Output the (X, Y) coordinate of the center of the cell containing the given text.  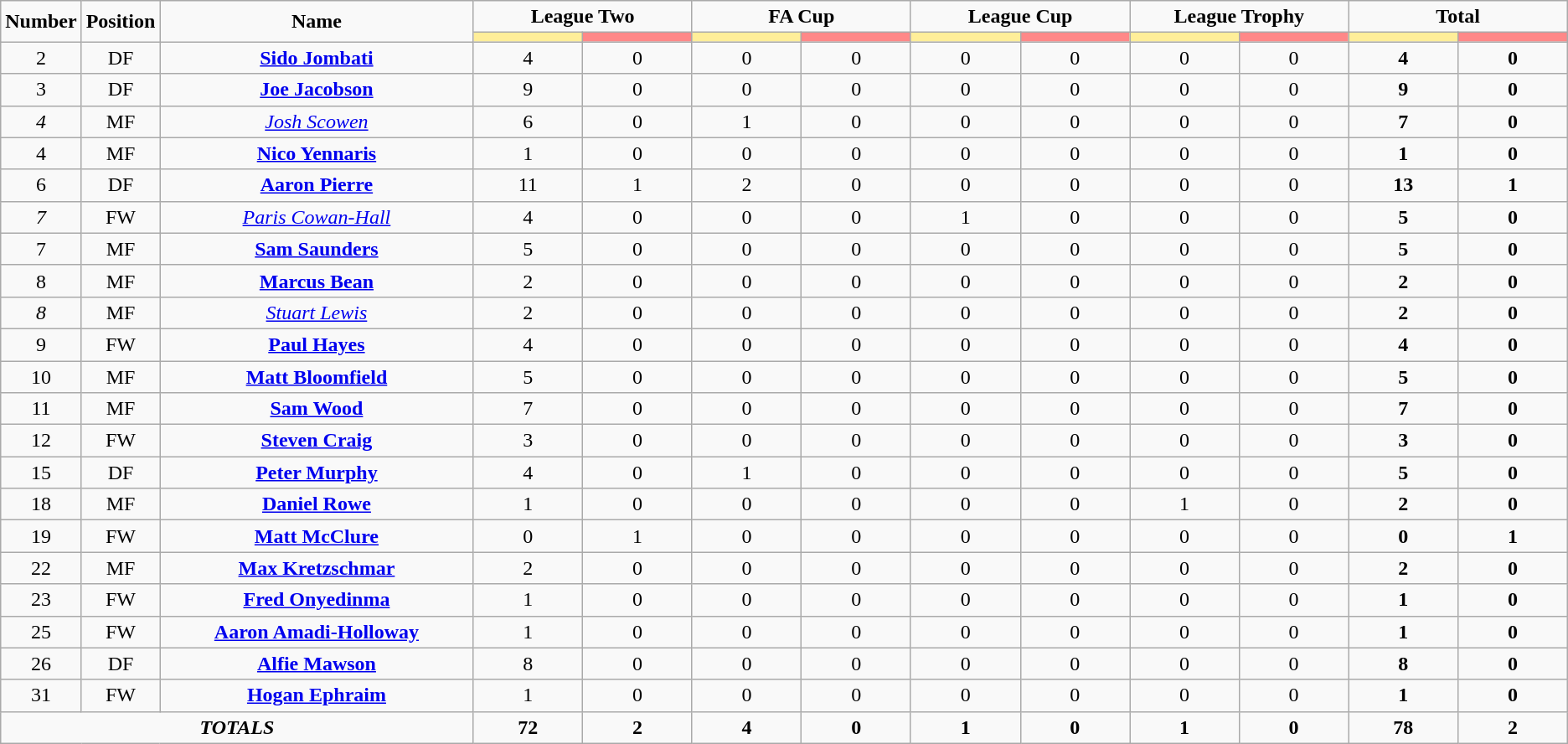
Hogan Ephraim (317, 695)
25 (41, 632)
10 (41, 376)
Paris Cowan-Hall (317, 217)
13 (1404, 185)
Max Kretzschmar (317, 568)
Matt Bloomfield (317, 376)
Fred Onyedinma (317, 600)
Peter Murphy (317, 473)
15 (41, 473)
Daniel Rowe (317, 504)
31 (41, 695)
22 (41, 568)
78 (1404, 727)
Nico Yennaris (317, 153)
Sam Wood (317, 409)
Marcus Bean (317, 281)
Matt McClure (317, 536)
Alfie Mawson (317, 664)
12 (41, 441)
Joe Jacobson (317, 90)
Aaron Amadi-Holloway (317, 632)
19 (41, 536)
League Cup (1020, 17)
Stuart Lewis (317, 313)
Paul Hayes (317, 344)
League Trophy (1240, 17)
Number (41, 22)
72 (528, 727)
26 (41, 664)
FA Cup (801, 17)
TOTALS (237, 727)
Aaron Pierre (317, 185)
23 (41, 600)
Steven Craig (317, 441)
Position (121, 22)
League Two (583, 17)
Josh Scowen (317, 121)
Name (317, 22)
Sam Saunders (317, 249)
Total (1457, 17)
Sido Jombati (317, 58)
18 (41, 504)
